For the text-containing cell, return its midpoint in (x, y) coordinate format. 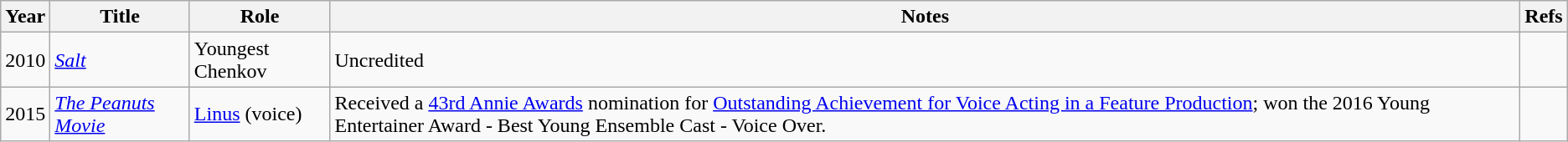
Youngest Chenkov (260, 60)
2010 (25, 60)
Year (25, 17)
Refs (1544, 17)
Salt (120, 60)
The Peanuts Movie (120, 114)
Uncredited (925, 60)
Role (260, 17)
2015 (25, 114)
Linus (voice) (260, 114)
Title (120, 17)
Notes (925, 17)
